Search for the cell housing the specified text and yield its (x, y) center coordinate. 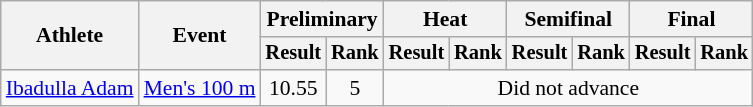
Athlete (70, 36)
Ibadulla Adam (70, 88)
Event (200, 36)
Did not advance (568, 88)
10.55 (294, 88)
5 (355, 88)
Final (692, 19)
Semifinal (568, 19)
Men's 100 m (200, 88)
Preliminary (322, 19)
Heat (446, 19)
